For the text-containing cell, return its midpoint in [x, y] coordinate format. 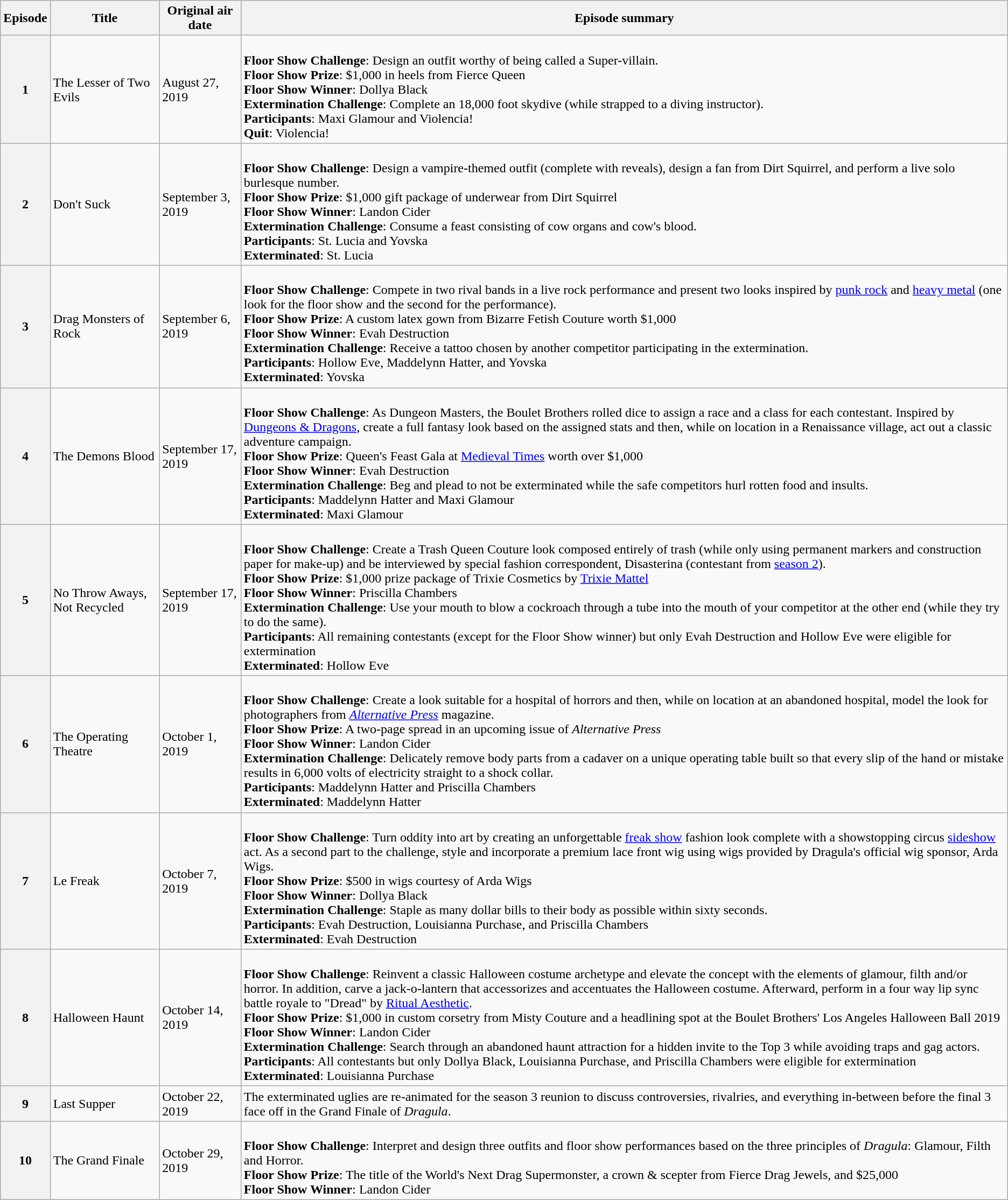
10 [25, 1160]
The Grand Finale [104, 1160]
Don't Suck [104, 205]
Episode [25, 18]
The Operating Theatre [104, 744]
No Throw Aways, Not Recycled [104, 600]
Original air date [200, 18]
October 1, 2019 [200, 744]
4 [25, 456]
September 6, 2019 [200, 326]
6 [25, 744]
3 [25, 326]
Last Supper [104, 1104]
5 [25, 600]
October 7, 2019 [200, 881]
October 14, 2019 [200, 1017]
2 [25, 205]
August 27, 2019 [200, 89]
7 [25, 881]
The Demons Blood [104, 456]
Drag Monsters of Rock [104, 326]
8 [25, 1017]
Title [104, 18]
Le Freak [104, 881]
Episode summary [624, 18]
October 22, 2019 [200, 1104]
1 [25, 89]
9 [25, 1104]
October 29, 2019 [200, 1160]
Halloween Haunt [104, 1017]
The Lesser of Two Evils [104, 89]
September 3, 2019 [200, 205]
